Pinpoint the cell where the given text exists, returning its [x, y] midpoint coordinate. 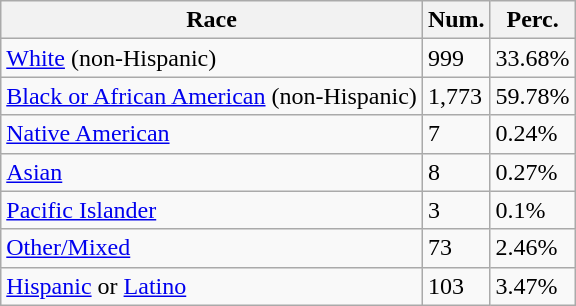
3 [456, 210]
7 [456, 134]
1,773 [456, 96]
33.68% [532, 58]
3.47% [532, 286]
0.1% [532, 210]
Hispanic or Latino [212, 286]
73 [456, 248]
8 [456, 172]
Other/Mixed [212, 248]
2.46% [532, 248]
White (non-Hispanic) [212, 58]
103 [456, 286]
Native American [212, 134]
0.27% [532, 172]
Race [212, 20]
Perc. [532, 20]
Black or African American (non-Hispanic) [212, 96]
Pacific Islander [212, 210]
Num. [456, 20]
0.24% [532, 134]
Asian [212, 172]
59.78% [532, 96]
999 [456, 58]
